Determine the [X, Y] coordinate at the center of the cell enclosing the given text.  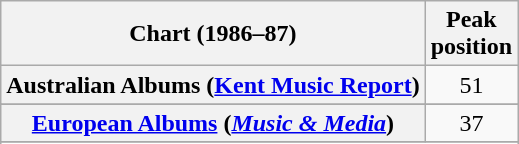
Peakposition [471, 34]
Australian Albums (Kent Music Report) [213, 85]
European Albums (Music & Media) [213, 123]
51 [471, 85]
37 [471, 123]
Chart (1986–87) [213, 34]
